Locate the cell with the specified text and output its (x, y) center coordinate. 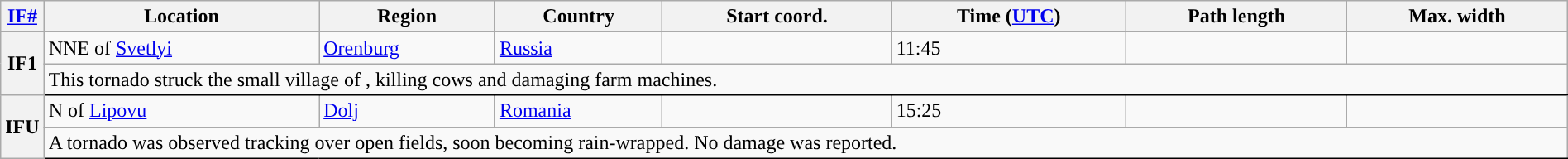
N of Lipovu (182, 111)
This tornado struck the small village of , killing cows and damaging farm machines. (806, 79)
Country (579, 17)
15:25 (1009, 111)
Max. width (1457, 17)
Russia (579, 48)
Path length (1236, 17)
Dolj (407, 111)
Start coord. (777, 17)
Time (UTC) (1009, 17)
Orenburg (407, 48)
Region (407, 17)
IF1 (22, 64)
A tornado was observed tracking over open fields, soon becoming rain-wrapped. No damage was reported. (806, 142)
Romania (579, 111)
IF# (22, 17)
IFU (22, 127)
11:45 (1009, 48)
Location (182, 17)
NNE of Svetlyi (182, 48)
